Find where the given text appears and provide that cell's center as [X, Y] coordinate. 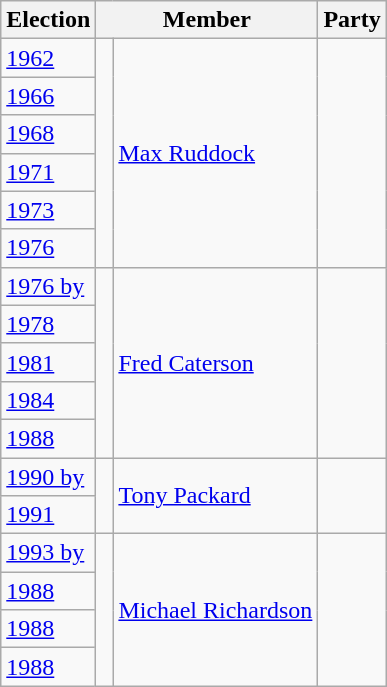
1976 by [48, 286]
1976 [48, 248]
1981 [48, 362]
1978 [48, 324]
Member [207, 20]
1993 by [48, 553]
1991 [48, 515]
Tony Packard [216, 496]
1968 [48, 134]
1990 by [48, 477]
1973 [48, 210]
Election [48, 20]
1966 [48, 96]
1971 [48, 172]
Fred Caterson [216, 362]
1984 [48, 400]
Max Ruddock [216, 153]
1962 [48, 58]
Michael Richardson [216, 610]
Party [352, 20]
